From the cell containing the given text, extract its center point as [X, Y] coordinate. 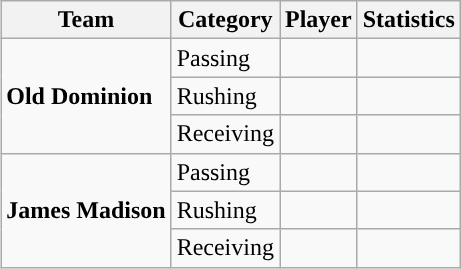
Category [225, 20]
Team [86, 20]
James Madison [86, 210]
Old Dominion [86, 96]
Player [319, 20]
Statistics [408, 20]
